Identify which cell holds the provided text, then report its (X, Y) central coordinate. 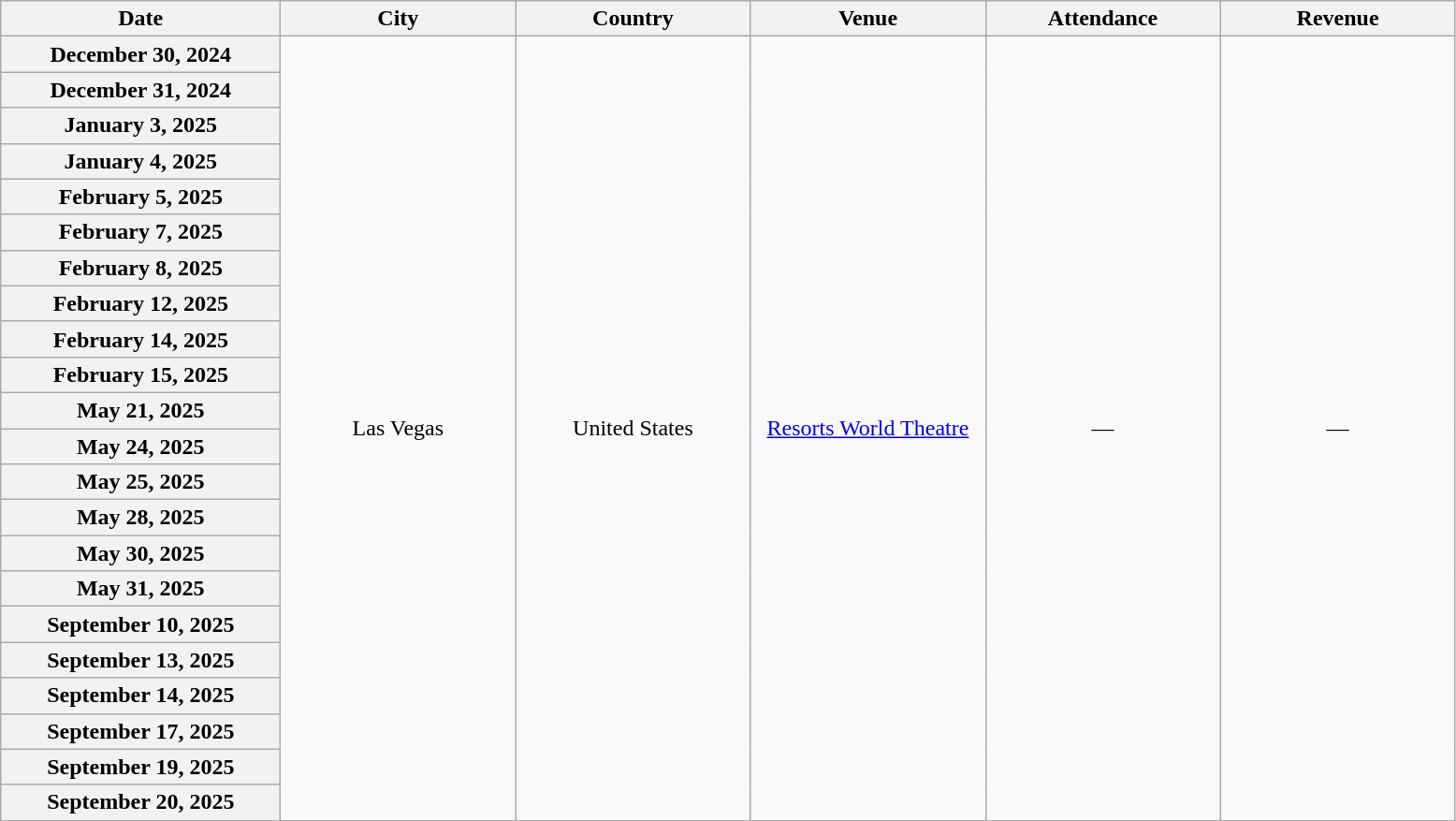
February 14, 2025 (140, 339)
September 17, 2025 (140, 731)
February 15, 2025 (140, 374)
December 30, 2024 (140, 54)
September 14, 2025 (140, 696)
February 12, 2025 (140, 303)
September 19, 2025 (140, 767)
Resorts World Theatre (868, 429)
January 4, 2025 (140, 161)
May 24, 2025 (140, 447)
Venue (868, 19)
September 13, 2025 (140, 660)
Date (140, 19)
United States (633, 429)
City (399, 19)
February 7, 2025 (140, 232)
May 21, 2025 (140, 410)
Revenue (1338, 19)
May 25, 2025 (140, 482)
January 3, 2025 (140, 125)
Country (633, 19)
February 8, 2025 (140, 268)
Attendance (1102, 19)
February 5, 2025 (140, 197)
September 10, 2025 (140, 624)
May 31, 2025 (140, 589)
May 28, 2025 (140, 518)
Las Vegas (399, 429)
May 30, 2025 (140, 553)
September 20, 2025 (140, 802)
December 31, 2024 (140, 90)
